Search for the cell housing the specified text and yield its [x, y] center coordinate. 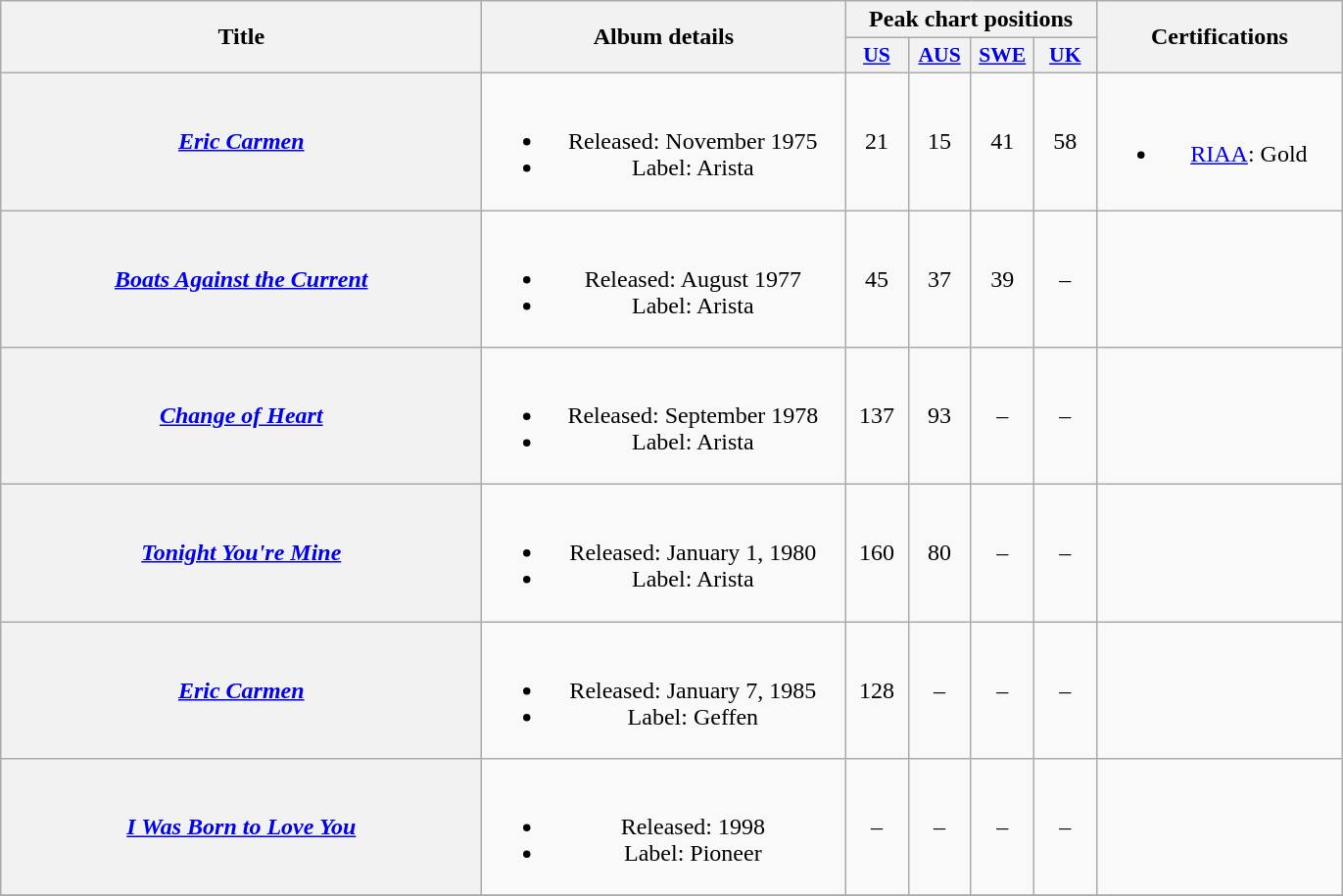
58 [1065, 141]
128 [877, 690]
I Was Born to Love You [241, 827]
Album details [664, 37]
93 [939, 416]
15 [939, 141]
Released: November 1975Label: Arista [664, 141]
Peak chart positions [971, 20]
80 [939, 553]
160 [877, 553]
Released: January 1, 1980Label: Arista [664, 553]
RIAA: Gold [1219, 141]
Released: 1998Label: Pioneer [664, 827]
41 [1002, 141]
Tonight You're Mine [241, 553]
Boats Against the Current [241, 278]
37 [939, 278]
SWE [1002, 56]
UK [1065, 56]
AUS [939, 56]
39 [1002, 278]
21 [877, 141]
45 [877, 278]
137 [877, 416]
US [877, 56]
Released: January 7, 1985Label: Geffen [664, 690]
Title [241, 37]
Change of Heart [241, 416]
Certifications [1219, 37]
Released: September 1978Label: Arista [664, 416]
Released: August 1977Label: Arista [664, 278]
